Return the [X, Y] coordinate for the center point of the cell that contains the specified text.  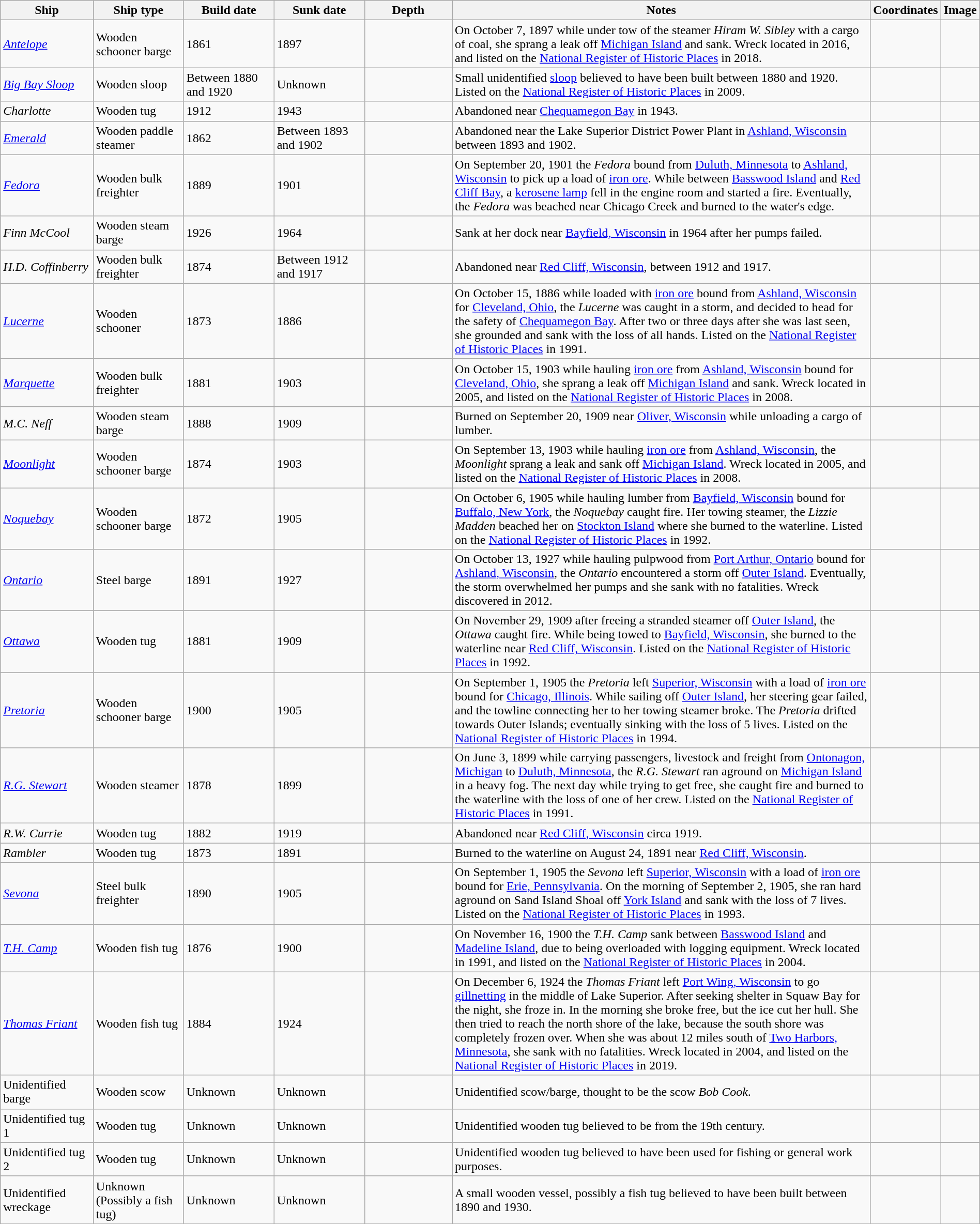
1888 [228, 423]
Rambler [47, 853]
1919 [319, 833]
Unknown (Possibly a fish tug) [139, 1200]
1943 [319, 111]
M.C. Neff [47, 423]
1926 [228, 233]
Unidentified barge [47, 1092]
1862 [228, 137]
Finn McCool [47, 233]
1861 [228, 44]
Steel bulk freighter [139, 893]
Unidentified tug 1 [47, 1126]
Sevona [47, 893]
1878 [228, 786]
1899 [319, 786]
1901 [319, 185]
Unidentified scow/barge, thought to be the scow Bob Cook. [662, 1092]
A small wooden vessel, possibly a fish tug believed to have been built between 1890 and 1930. [662, 1200]
Small unidentified sloop believed to have been built between 1880 and 1920. Listed on the National Register of Historic Places in 2009. [662, 85]
Sunk date [319, 10]
Ontario [47, 580]
Ottawa [47, 642]
1924 [319, 1023]
Charlotte [47, 111]
Abandoned near Chequamegon Bay in 1943. [662, 111]
Burned to the waterline on August 24, 1891 near Red Cliff, Wisconsin. [662, 853]
Unidentified wooden tug believed to have been used for fishing or general work purposes. [662, 1159]
1882 [228, 833]
Unidentified wreckage [47, 1200]
1964 [319, 233]
Build date [228, 10]
1890 [228, 893]
Coordinates [906, 10]
1889 [228, 185]
Ship [47, 10]
Between 1912 and 1917 [319, 267]
1886 [319, 321]
1927 [319, 580]
Antelope [47, 44]
Marquette [47, 382]
1876 [228, 948]
Emerald [47, 137]
Abandoned near Red Cliff, Wisconsin circa 1919. [662, 833]
H.D. Coffinberry [47, 267]
Noquebay [47, 519]
Between 1893 and 1902 [319, 137]
Burned on September 20, 1909 near Oliver, Wisconsin while unloading a cargo of lumber. [662, 423]
1912 [228, 111]
R.G. Stewart [47, 786]
Abandoned near the Lake Superior District Power Plant in Ashland, Wisconsin between 1893 and 1902. [662, 137]
Moonlight [47, 464]
Thomas Friant [47, 1023]
Depth [408, 10]
Image [960, 10]
Ship type [139, 10]
1872 [228, 519]
Steel barge [139, 580]
Notes [662, 10]
Wooden schooner [139, 321]
Fedora [47, 185]
Lucerne [47, 321]
Wooden sloop [139, 85]
1884 [228, 1023]
Sank at her dock near Bayfield, Wisconsin in 1964 after her pumps failed. [662, 233]
Abandoned near Red Cliff, Wisconsin, between 1912 and 1917. [662, 267]
Unidentified tug 2 [47, 1159]
Wooden steamer [139, 786]
Unidentified wooden tug believed to be from the 19th century. [662, 1126]
T.H. Camp [47, 948]
Wooden paddle steamer [139, 137]
Between 1880 and 1920 [228, 85]
1897 [319, 44]
R.W. Currie [47, 833]
Wooden scow [139, 1092]
Pretoria [47, 710]
Big Bay Sloop [47, 85]
